For the text-containing cell, return its midpoint in (x, y) coordinate format. 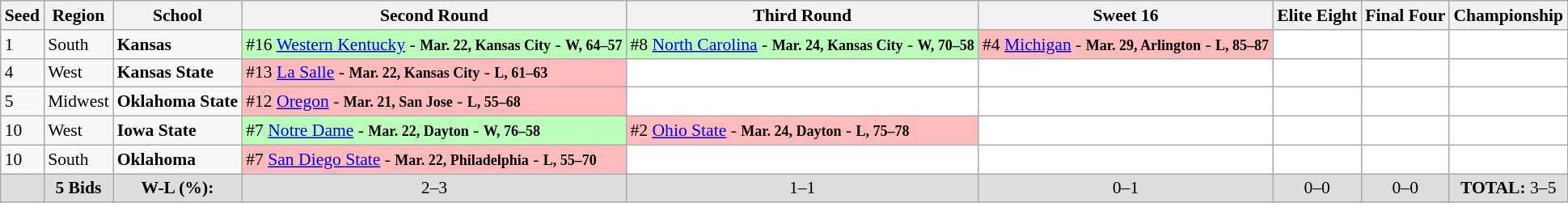
School (178, 15)
Region (78, 15)
Kansas (178, 44)
#8 North Carolina - Mar. 24, Kansas City - W, 70–58 (802, 44)
#16 Western Kentucky - Mar. 22, Kansas City - W, 64–57 (433, 44)
#7 San Diego State - Mar. 22, Philadelphia - L, 55–70 (433, 159)
Oklahoma State (178, 102)
Kansas State (178, 73)
Midwest (78, 102)
Final Four (1405, 15)
#12 Oregon - Mar. 21, San Jose - L, 55–68 (433, 102)
#4 Michigan - Mar. 29, Arlington - L, 85–87 (1126, 44)
Oklahoma (178, 159)
W-L (%): (178, 188)
Second Round (433, 15)
Elite Eight (1317, 15)
#7 Notre Dame - Mar. 22, Dayton - W, 76–58 (433, 131)
Third Round (802, 15)
#13 La Salle - Mar. 22, Kansas City - L, 61–63 (433, 73)
Sweet 16 (1126, 15)
1–1 (802, 188)
Iowa State (178, 131)
0–1 (1126, 188)
4 (23, 73)
5 (23, 102)
2–3 (433, 188)
TOTAL: 3–5 (1508, 188)
1 (23, 44)
#2 Ohio State - Mar. 24, Dayton - L, 75–78 (802, 131)
5 Bids (78, 188)
Championship (1508, 15)
Seed (23, 15)
